Determine the (x, y) coordinate at the center of the cell enclosing the given text.  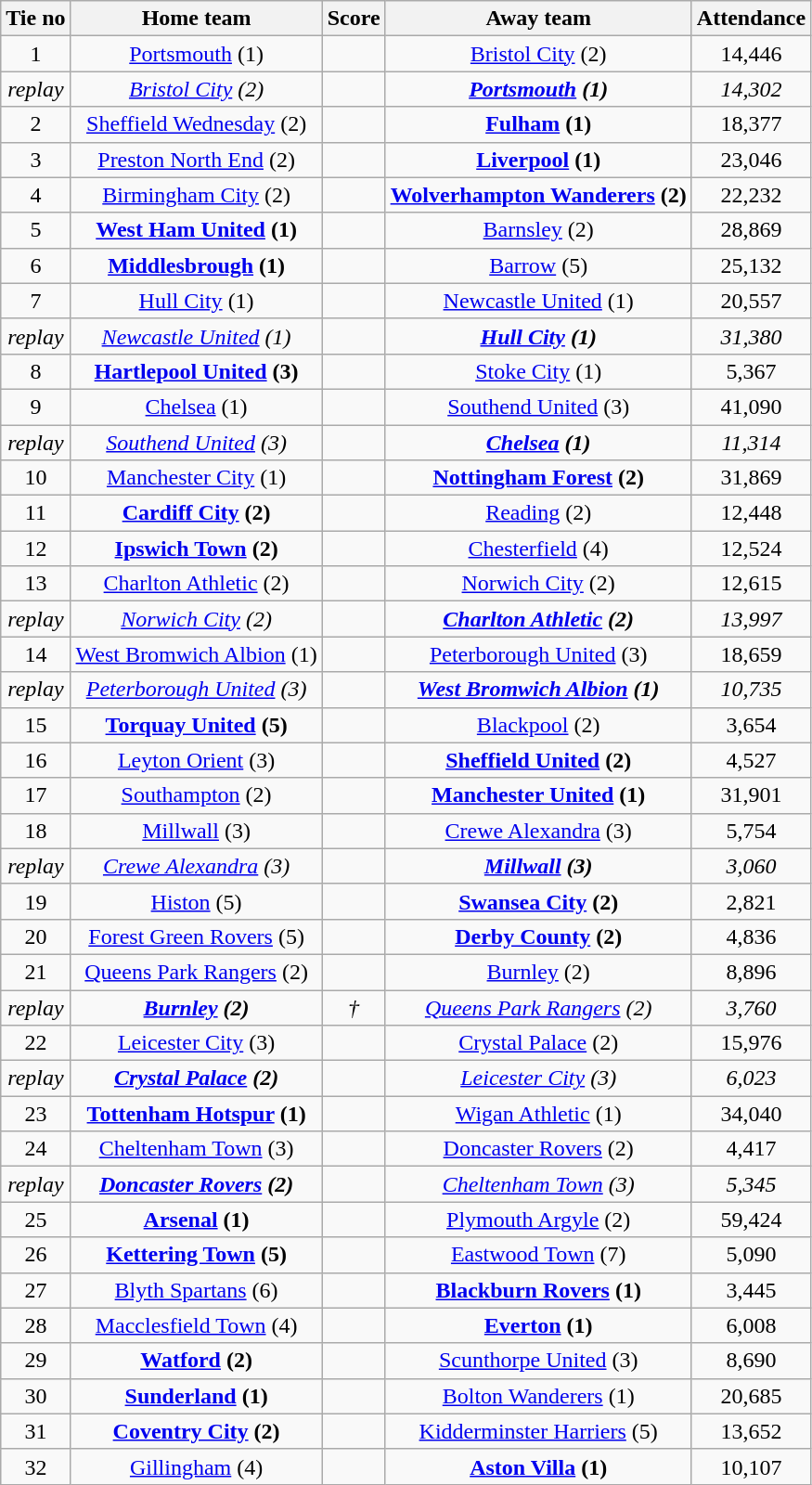
20 (35, 936)
9 (35, 407)
Sheffield United (2) (538, 760)
5,754 (751, 831)
22 (35, 1043)
27 (35, 1290)
Tie no (35, 19)
18,659 (751, 654)
Manchester City (1) (197, 478)
18 (35, 831)
5,090 (751, 1255)
41,090 (751, 407)
6 (35, 265)
Chesterfield (4) (538, 549)
3,654 (751, 725)
3,760 (751, 1007)
25 (35, 1220)
Scunthorpe United (3) (538, 1361)
Score (354, 19)
4,836 (751, 936)
Bolton Wanderers (1) (538, 1396)
1 (35, 54)
Gillingham (4) (197, 1466)
16 (35, 760)
12,615 (751, 584)
28,869 (751, 230)
20,557 (751, 301)
3,060 (751, 866)
5 (35, 230)
Barnsley (2) (538, 230)
Tottenham Hotspur (1) (197, 1114)
Manchester United (1) (538, 795)
29 (35, 1361)
31,380 (751, 336)
31,869 (751, 478)
Barrow (5) (538, 265)
Everton (1) (538, 1325)
31,901 (751, 795)
Forest Green Rovers (5) (197, 936)
Attendance (751, 19)
3 (35, 160)
Swansea City (2) (538, 901)
Wigan Athletic (1) (538, 1114)
32 (35, 1466)
Torquay United (5) (197, 725)
24 (35, 1149)
† (354, 1007)
Arsenal (1) (197, 1220)
12 (35, 549)
14,302 (751, 89)
Blackburn Rovers (1) (538, 1290)
Kidderminster Harriers (5) (538, 1431)
Reading (2) (538, 513)
3,445 (751, 1290)
11,314 (751, 443)
23 (35, 1114)
8 (35, 371)
Blackpool (2) (538, 725)
25,132 (751, 265)
20,685 (751, 1396)
30 (35, 1396)
21 (35, 972)
6,023 (751, 1078)
5,345 (751, 1184)
Home team (197, 19)
34,040 (751, 1114)
6,008 (751, 1325)
23,046 (751, 160)
Hartlepool United (3) (197, 371)
8,690 (751, 1361)
Wolverhampton Wanderers (2) (538, 195)
Leyton Orient (3) (197, 760)
Blyth Spartans (6) (197, 1290)
4 (35, 195)
8,896 (751, 972)
Cardiff City (2) (197, 513)
13,997 (751, 619)
Histon (5) (197, 901)
Plymouth Argyle (2) (538, 1220)
Stoke City (1) (538, 371)
2 (35, 124)
26 (35, 1255)
10,735 (751, 690)
17 (35, 795)
Preston North End (2) (197, 160)
11 (35, 513)
Sheffield Wednesday (2) (197, 124)
12,524 (751, 549)
15 (35, 725)
10,107 (751, 1466)
Ipswich Town (2) (197, 549)
14,446 (751, 54)
12,448 (751, 513)
Liverpool (1) (538, 160)
Macclesfield Town (4) (197, 1325)
West Ham United (1) (197, 230)
Coventry City (2) (197, 1431)
10 (35, 478)
Eastwood Town (7) (538, 1255)
19 (35, 901)
Watford (2) (197, 1361)
Birmingham City (2) (197, 195)
Away team (538, 19)
28 (35, 1325)
18,377 (751, 124)
Fulham (1) (538, 124)
Kettering Town (5) (197, 1255)
14 (35, 654)
2,821 (751, 901)
Aston Villa (1) (538, 1466)
22,232 (751, 195)
13 (35, 584)
Southampton (2) (197, 795)
Nottingham Forest (2) (538, 478)
13,652 (751, 1431)
7 (35, 301)
4,527 (751, 760)
15,976 (751, 1043)
59,424 (751, 1220)
31 (35, 1431)
Sunderland (1) (197, 1396)
4,417 (751, 1149)
Middlesbrough (1) (197, 265)
5,367 (751, 371)
Derby County (2) (538, 936)
